Identify which cell holds the provided text, then report its [X, Y] central coordinate. 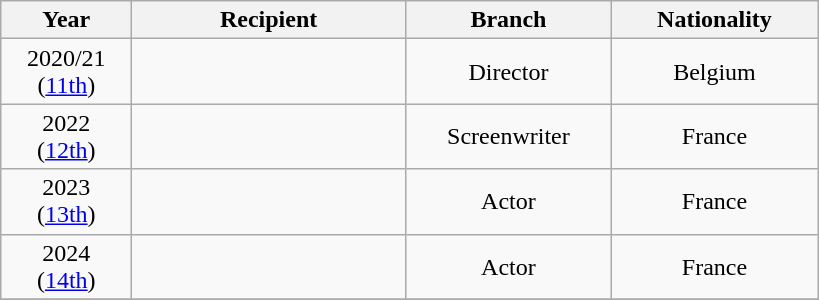
Branch [508, 20]
Belgium [714, 72]
2023(13th) [66, 202]
2024(14th) [66, 266]
2020/21(11th) [66, 72]
Director [508, 72]
Year [66, 20]
Recipient [269, 20]
Nationality [714, 20]
2022(12th) [66, 136]
Screenwriter [508, 136]
